From the cell containing the given text, extract its center point as (x, y) coordinate. 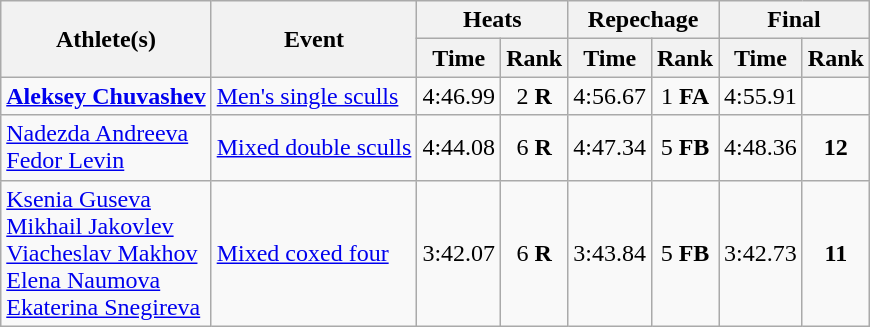
Mixed coxed four (314, 253)
4:46.99 (459, 96)
4:56.67 (610, 96)
11 (836, 253)
3:42.73 (761, 253)
Heats (492, 20)
Final (794, 20)
2 R (534, 96)
Aleksey Chuvashev (106, 96)
Athlete(s) (106, 39)
4:55.91 (761, 96)
3:42.07 (459, 253)
1 FA (684, 96)
Repechage (644, 20)
Men's single sculls (314, 96)
Ksenia GusevaMikhail JakovlevViacheslav MakhovElena NaumovaEkaterina Snegireva (106, 253)
12 (836, 148)
4:47.34 (610, 148)
Mixed double sculls (314, 148)
Event (314, 39)
3:43.84 (610, 253)
4:44.08 (459, 148)
4:48.36 (761, 148)
Nadezda AndreevaFedor Levin (106, 148)
